Capture the cell that displays the provided text and extract its [X, Y] central coordinate. 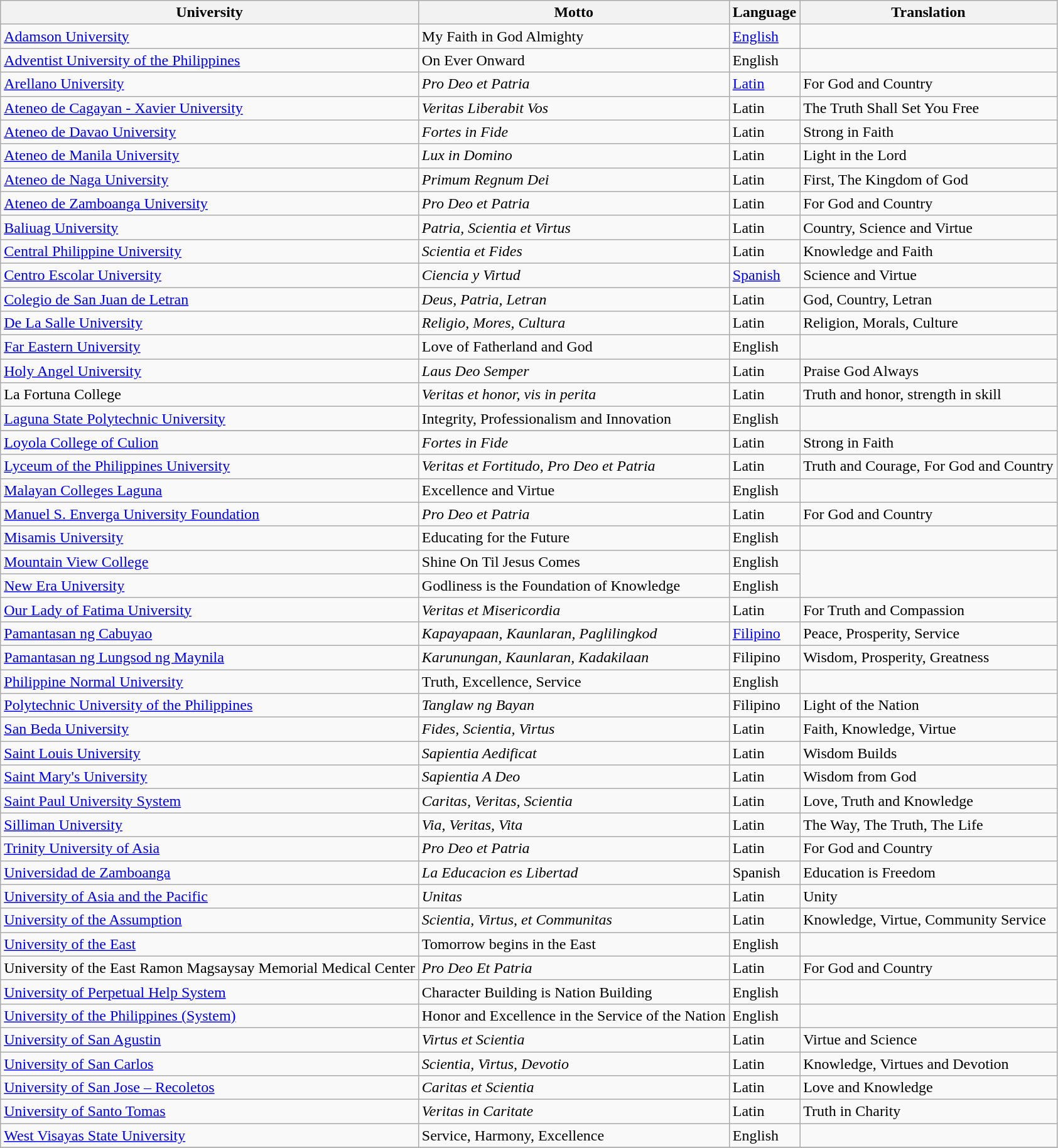
Country, Science and Virtue [929, 227]
Love of Fatherland and God [574, 347]
Light in the Lord [929, 156]
Truth and Courage, For God and Country [929, 466]
Religio, Mores, Cultura [574, 323]
University of San Jose – Recoletos [210, 1088]
Malayan Colleges Laguna [210, 490]
Fides, Scientia, Virtus [574, 729]
Knowledge, Virtue, Community Service [929, 920]
Pamantasan ng Lungsod ng Maynila [210, 657]
Saint Louis University [210, 753]
West Visayas State University [210, 1135]
Wisdom from God [929, 777]
Light of the Nation [929, 705]
Unity [929, 896]
Motto [574, 13]
Truth, Excellence, Service [574, 681]
Saint Paul University System [210, 801]
Pro Deo Et Patria [574, 968]
Veritas et Fortitudo, Pro Deo et Patria [574, 466]
Language [764, 13]
Peace, Prosperity, Service [929, 633]
San Beda University [210, 729]
Scientia et Fides [574, 251]
Science and Virtue [929, 275]
Polytechnic University of the Philippines [210, 705]
On Ever Onward [574, 60]
Integrity, Professionalism and Innovation [574, 419]
Adventist University of the Philippines [210, 60]
Ateneo de Manila University [210, 156]
Lux in Domino [574, 156]
Scientia, Virtus, Devotio [574, 1064]
Ciencia y Virtud [574, 275]
Kapayapaan, Kaunlaran, Paglilingkod [574, 633]
Our Lady of Fatima University [210, 609]
For Truth and Compassion [929, 609]
Caritas, Veritas, Scientia [574, 801]
Deus, Patria, Letran [574, 299]
Adamson University [210, 36]
Knowledge and Faith [929, 251]
Character Building is Nation Building [574, 992]
Honor and Excellence in the Service of the Nation [574, 1016]
Philippine Normal University [210, 681]
Centro Escolar University [210, 275]
Laguna State Polytechnic University [210, 419]
Veritas Liberabit Vos [574, 108]
Via, Veritas, Vita [574, 825]
De La Salle University [210, 323]
Far Eastern University [210, 347]
Love and Knowledge [929, 1088]
Knowledge, Virtues and Devotion [929, 1064]
Religion, Morals, Culture [929, 323]
Educating for the Future [574, 538]
Baliuag University [210, 227]
Love, Truth and Knowledge [929, 801]
Wisdom, Prosperity, Greatness [929, 657]
University of the East [210, 944]
Ateneo de Davao University [210, 132]
Holy Angel University [210, 371]
First, The Kingdom of God [929, 180]
Veritas et Misericordia [574, 609]
Mountain View College [210, 562]
Patria, Scientia et Virtus [574, 227]
Tomorrow begins in the East [574, 944]
Unitas [574, 896]
University of the Philippines (System) [210, 1016]
The Way, The Truth, The Life [929, 825]
Karunungan, Kaunlaran, Kadakilaan [574, 657]
Veritas in Caritate [574, 1112]
University of San Carlos [210, 1064]
Laus Deo Semper [574, 371]
La Educacion es Libertad [574, 872]
Translation [929, 13]
New Era University [210, 586]
La Fortuna College [210, 395]
University of Perpetual Help System [210, 992]
Praise God Always [929, 371]
God, Country, Letran [929, 299]
Universidad de Zamboanga [210, 872]
Colegio de San Juan de Letran [210, 299]
Arellano University [210, 84]
Godliness is the Foundation of Knowledge [574, 586]
Shine On Til Jesus Comes [574, 562]
Saint Mary's University [210, 777]
Excellence and Virtue [574, 490]
University of Santo Tomas [210, 1112]
Sapientia Aedificat [574, 753]
Primum Regnum Dei [574, 180]
Education is Freedom [929, 872]
Wisdom Builds [929, 753]
Loyola College of Culion [210, 443]
Truth in Charity [929, 1112]
Tanglaw ng Bayan [574, 705]
Misamis University [210, 538]
University of San Agustin [210, 1039]
Truth and honor, strength in skill [929, 395]
Trinity University of Asia [210, 849]
Virtue and Science [929, 1039]
Ateneo de Zamboanga University [210, 203]
Central Philippine University [210, 251]
Silliman University [210, 825]
Virtus et Scientia [574, 1039]
Caritas et Scientia [574, 1088]
Manuel S. Enverga University Foundation [210, 514]
Ateneo de Naga University [210, 180]
Lyceum of the Philippines University [210, 466]
University of Asia and the Pacific [210, 896]
Veritas et honor, vis in perita [574, 395]
Scientia, Virtus, et Communitas [574, 920]
The Truth Shall Set You Free [929, 108]
My Faith in God Almighty [574, 36]
Ateneo de Cagayan - Xavier University [210, 108]
Pamantasan ng Cabuyao [210, 633]
Service, Harmony, Excellence [574, 1135]
Sapientia A Deo [574, 777]
University [210, 13]
University of the East Ramon Magsaysay Memorial Medical Center [210, 968]
Faith, Knowledge, Virtue [929, 729]
University of the Assumption [210, 920]
